Pinpoint the cell where the given text exists, returning its [X, Y] midpoint coordinate. 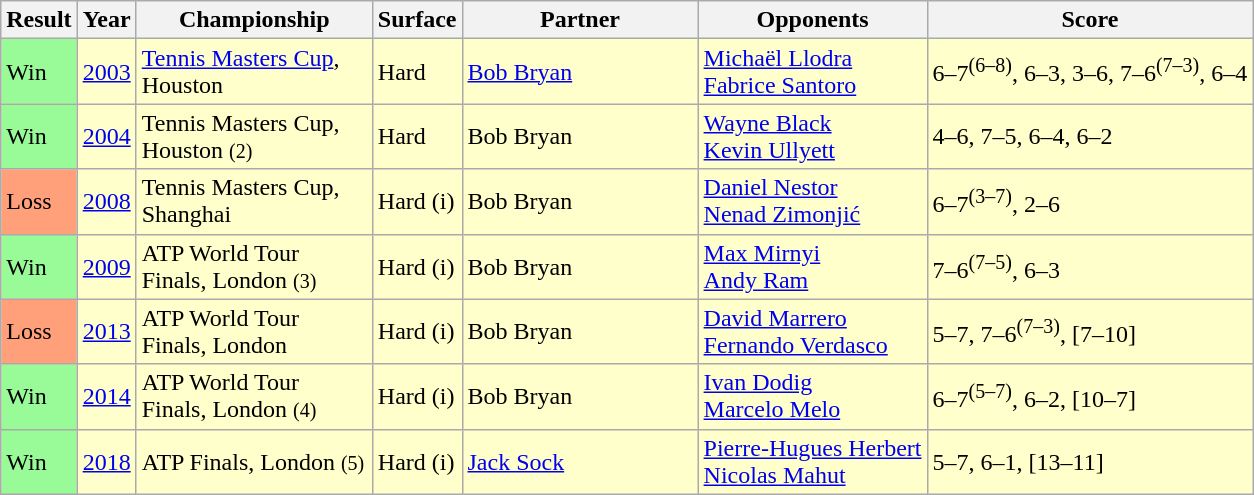
Michaël Llodra Fabrice Santoro [812, 72]
Daniel Nestor Nenad Zimonjić [812, 202]
Max Mirnyi Andy Ram [812, 266]
Tennis Masters Cup, Houston [254, 72]
2009 [106, 266]
2008 [106, 202]
Partner [580, 20]
7–6(7–5), 6–3 [1090, 266]
Opponents [812, 20]
2018 [106, 462]
6–7(3–7), 2–6 [1090, 202]
Tennis Masters Cup, Shanghai [254, 202]
Result [39, 20]
Wayne Black Kevin Ullyett [812, 136]
Score [1090, 20]
2004 [106, 136]
5–7, 6–1, [13–11] [1090, 462]
6–7(5–7), 6–2, [10–7] [1090, 396]
Year [106, 20]
2003 [106, 72]
5–7, 7–6(7–3), [7–10] [1090, 332]
Jack Sock [580, 462]
Championship [254, 20]
4–6, 7–5, 6–4, 6–2 [1090, 136]
Pierre-Hugues Herbert Nicolas Mahut [812, 462]
ATP World Tour Finals, London (3) [254, 266]
6–7(6–8), 6–3, 3–6, 7–6(7–3), 6–4 [1090, 72]
2013 [106, 332]
2014 [106, 396]
Surface [417, 20]
Tennis Masters Cup, Houston (2) [254, 136]
David Marrero Fernando Verdasco [812, 332]
ATP Finals, London (5) [254, 462]
ATP World Tour Finals, London [254, 332]
ATP World Tour Finals, London (4) [254, 396]
Ivan Dodig Marcelo Melo [812, 396]
